Output the [x, y] coordinate of the center of the cell containing the given text.  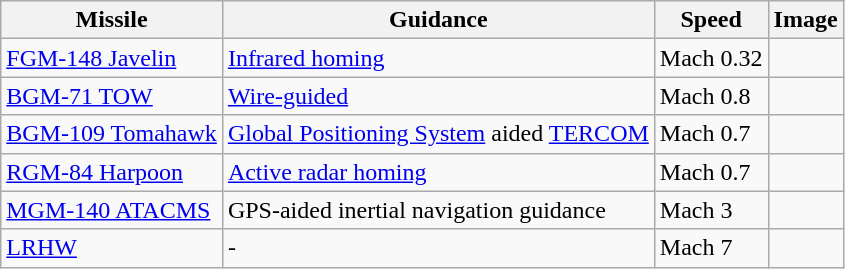
MGM-140 ATACMS [112, 210]
Speed [711, 20]
Infrared homing [438, 58]
Wire-guided [438, 96]
Guidance [438, 20]
Missile [112, 20]
RGM-84 Harpoon [112, 172]
Mach 0.8 [711, 96]
Global Positioning System aided TERCOM [438, 134]
Mach 7 [711, 248]
Image [806, 20]
BGM-109 Tomahawk [112, 134]
LRHW [112, 248]
BGM-71 TOW [112, 96]
Mach 0.32 [711, 58]
Active radar homing [438, 172]
Mach 3 [711, 210]
GPS-aided inertial navigation guidance [438, 210]
- [438, 248]
FGM-148 Javelin [112, 58]
